Locate the cell with the specified text and output its [X, Y] center coordinate. 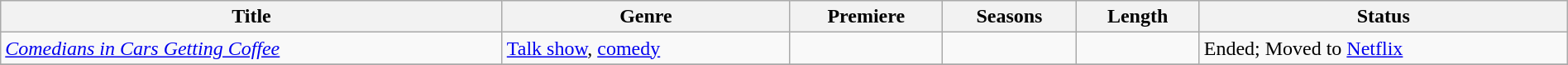
Length [1138, 17]
Status [1383, 17]
Comedians in Cars Getting Coffee [251, 48]
Ended; Moved to Netflix [1383, 48]
Talk show, comedy [645, 48]
Genre [645, 17]
Seasons [1009, 17]
Title [251, 17]
Premiere [867, 17]
